Determine the [X, Y] coordinate at the center of the cell enclosing the given text.  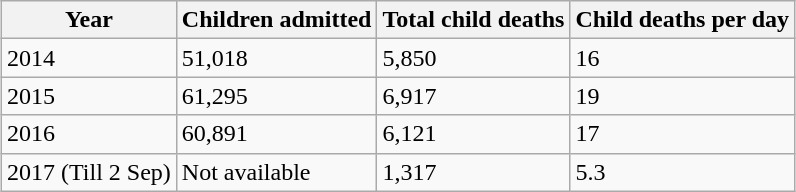
Children admitted [276, 20]
5,850 [474, 58]
Year [88, 20]
2014 [88, 58]
19 [682, 96]
1,317 [474, 172]
16 [682, 58]
2015 [88, 96]
61,295 [276, 96]
Child deaths per day [682, 20]
Total child deaths [474, 20]
51,018 [276, 58]
2016 [88, 134]
6,917 [474, 96]
17 [682, 134]
5.3 [682, 172]
2017 (Till 2 Sep) [88, 172]
Not available [276, 172]
6,121 [474, 134]
60,891 [276, 134]
